Scan for the cell matching the given text and deliver its (X, Y) coordinate at center. 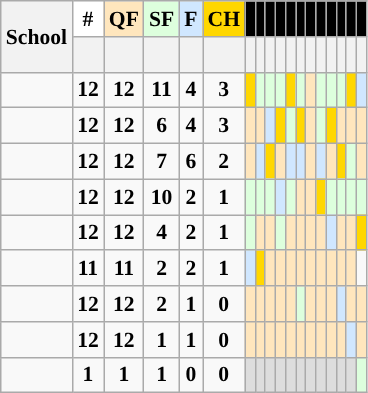
QF (124, 19)
10 (162, 197)
SF (162, 19)
7 (162, 162)
F (190, 19)
School (36, 36)
CH (224, 19)
# (88, 19)
